Find where the given text appears and provide that cell's center as [x, y] coordinate. 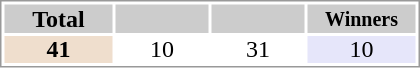
Total [58, 18]
31 [258, 50]
41 [58, 50]
Winners [362, 18]
